Scan for the cell matching the given text and deliver its [X, Y] coordinate at center. 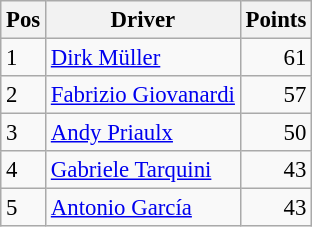
Pos [24, 20]
Gabriele Tarquini [144, 170]
Andy Priaulx [144, 133]
3 [24, 133]
Antonio García [144, 208]
Dirk Müller [144, 58]
50 [276, 133]
5 [24, 208]
Driver [144, 20]
Fabrizio Giovanardi [144, 95]
Points [276, 20]
1 [24, 58]
2 [24, 95]
61 [276, 58]
4 [24, 170]
57 [276, 95]
